Extract the [x, y] coordinate from the center of the cell holding the provided text.  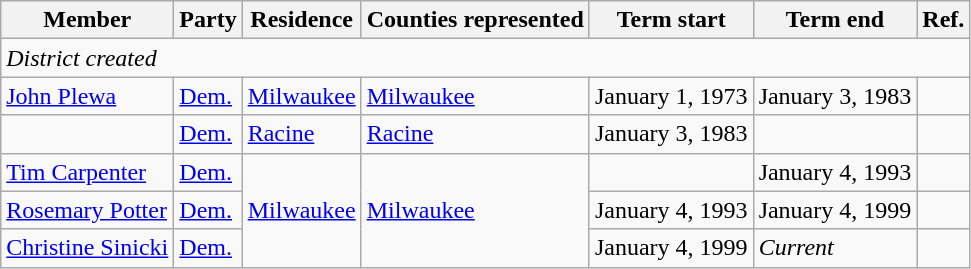
Tim Carpenter [88, 172]
Christine Sinicki [88, 248]
Member [88, 20]
Rosemary Potter [88, 210]
Counties represented [475, 20]
District created [486, 58]
Residence [302, 20]
Ref. [944, 20]
January 1, 1973 [671, 96]
Current [835, 248]
Term end [835, 20]
Party [208, 20]
John Plewa [88, 96]
Term start [671, 20]
